Return (x, y) of the center of cell containing provided text 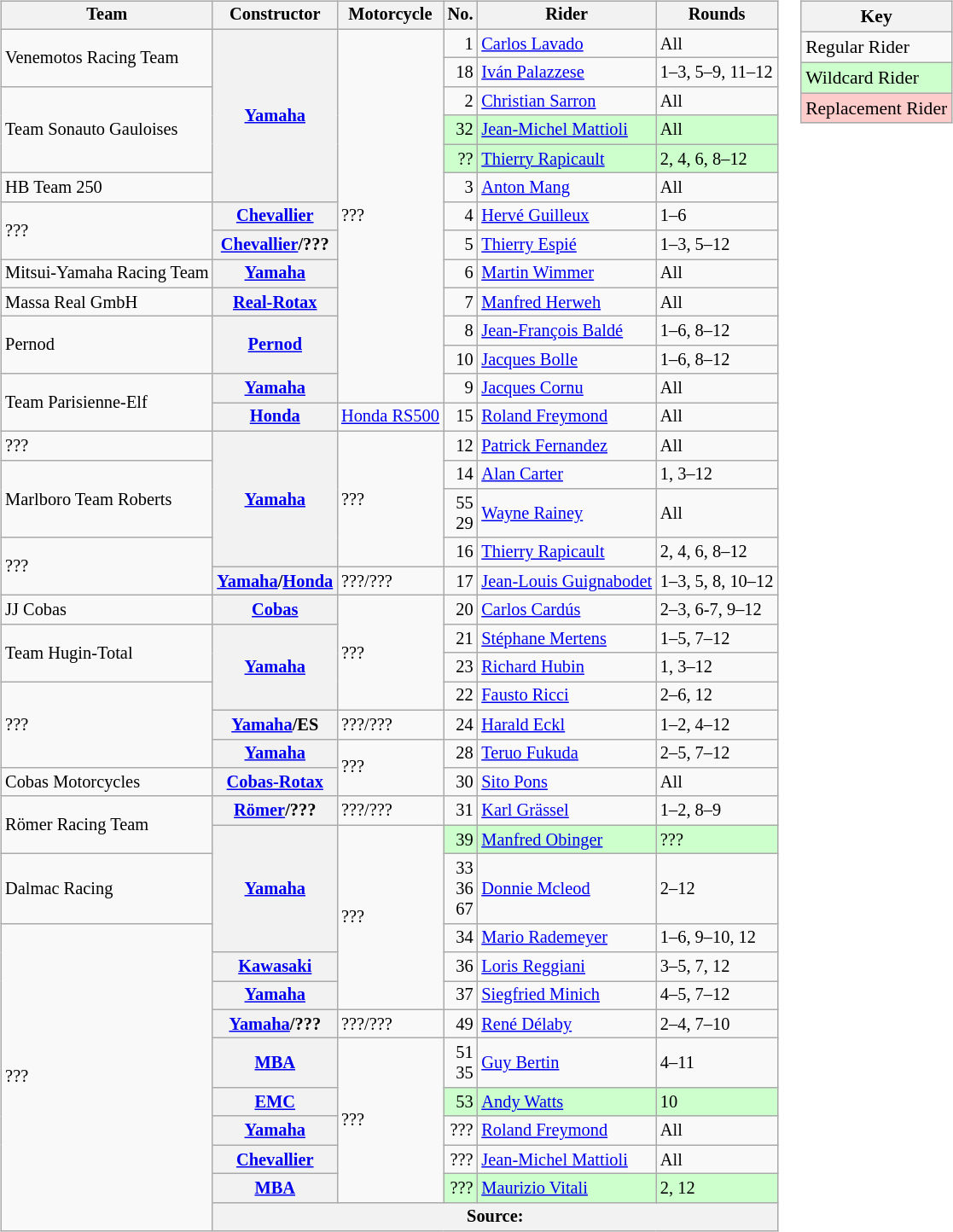
2–5, 7–12 (717, 753)
Rounds (717, 15)
21 (461, 638)
2–3, 6-7, 9–12 (717, 610)
20 (461, 610)
Teruo Fukuda (567, 753)
16 (461, 552)
Kawasaki (275, 967)
Patrick Fernandez (567, 445)
Römer Racing Team (107, 824)
2, 12 (717, 1188)
Motorcycle (391, 15)
Carlos Lavado (567, 44)
1–3, 5, 8, 10–12 (717, 581)
No. (461, 15)
Römer/??? (275, 811)
Constructor (275, 15)
Team Hugin-Total (107, 652)
Mario Rademeyer (567, 938)
Hervé Guilleux (567, 216)
Honda RS500 (391, 417)
René Délaby (567, 1024)
8 (461, 331)
Team (107, 15)
Wildcard Rider (876, 78)
Yamaha/ES (275, 724)
Maurizio Vitali (567, 1188)
9 (461, 388)
3–5, 7, 12 (717, 967)
Loris Reggiani (567, 967)
Team Parisienne-Elf (107, 403)
49 (461, 1024)
31 (461, 811)
Siegfried Minich (567, 996)
1–5, 7–12 (717, 638)
1–6, 9–10, 12 (717, 938)
30 (461, 782)
Real-Rotax (275, 302)
18 (461, 73)
2 (461, 102)
Marlboro Team Roberts (107, 498)
2–6, 12 (717, 696)
4–11 (717, 1063)
4 (461, 216)
Anton Mang (567, 188)
5529 (461, 514)
12 (461, 445)
Regular Rider (876, 47)
15 (461, 417)
Venemotos Racing Team (107, 58)
3 (461, 188)
Carlos Cardús (567, 610)
Cobas Motorcycles (107, 782)
2–4, 7–10 (717, 1024)
Cobas (275, 610)
Source: (495, 1217)
5135 (461, 1063)
4–5, 7–12 (717, 996)
Chevallier/??? (275, 245)
Massa Real GmbH (107, 302)
Richard Hubin (567, 667)
Iván Palazzese (567, 73)
24 (461, 724)
Team Sonauto Gauloises (107, 130)
36 (461, 967)
1–3, 5–9, 11–12 (717, 73)
5 (461, 245)
Wayne Rainey (567, 514)
17 (461, 581)
EMC (275, 1102)
22 (461, 696)
39 (461, 840)
Harald Eckl (567, 724)
Rider (567, 15)
Yamaha/??? (275, 1024)
Stéphane Mertens (567, 638)
Yamaha/Honda (275, 581)
Manfred Herweh (567, 302)
23 (461, 667)
14 (461, 474)
1–6 (717, 216)
Martin Wimmer (567, 274)
333667 (461, 889)
34 (461, 938)
Jean-Louis Guignabodet (567, 581)
Jacques Bolle (567, 360)
Cobas-Rotax (275, 782)
Guy Bertin (567, 1063)
Jacques Cornu (567, 388)
7 (461, 302)
1–2, 8–9 (717, 811)
53 (461, 1102)
Thierry Espié (567, 245)
Alan Carter (567, 474)
37 (461, 996)
Karl Grässel (567, 811)
2–12 (717, 889)
28 (461, 753)
Key (876, 17)
Manfred Obinger (567, 840)
Sito Pons (567, 782)
JJ Cobas (107, 610)
?? (461, 159)
1–3, 5–12 (717, 245)
6 (461, 274)
Replacement Rider (876, 108)
Andy Watts (567, 1102)
HB Team 250 (107, 188)
32 (461, 130)
Fausto Ricci (567, 696)
Jean-François Baldé (567, 331)
Dalmac Racing (107, 889)
Christian Sarron (567, 102)
1 (461, 44)
Donnie Mcleod (567, 889)
1–2, 4–12 (717, 724)
Mitsui-Yamaha Racing Team (107, 274)
Honda (275, 417)
